Return (x, y) of the center of cell containing provided text 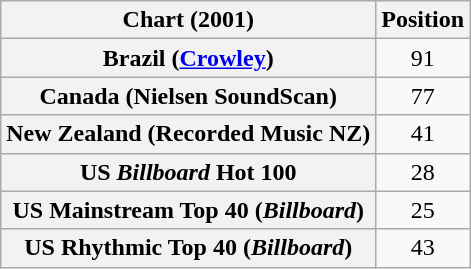
Chart (2001) (188, 20)
New Zealand (Recorded Music NZ) (188, 134)
Canada (Nielsen SoundScan) (188, 96)
28 (423, 172)
US Mainstream Top 40 (Billboard) (188, 210)
Brazil (Crowley) (188, 58)
US Billboard Hot 100 (188, 172)
Position (423, 20)
77 (423, 96)
25 (423, 210)
41 (423, 134)
US Rhythmic Top 40 (Billboard) (188, 248)
91 (423, 58)
43 (423, 248)
